From the cell containing the given text, extract its center point as (X, Y) coordinate. 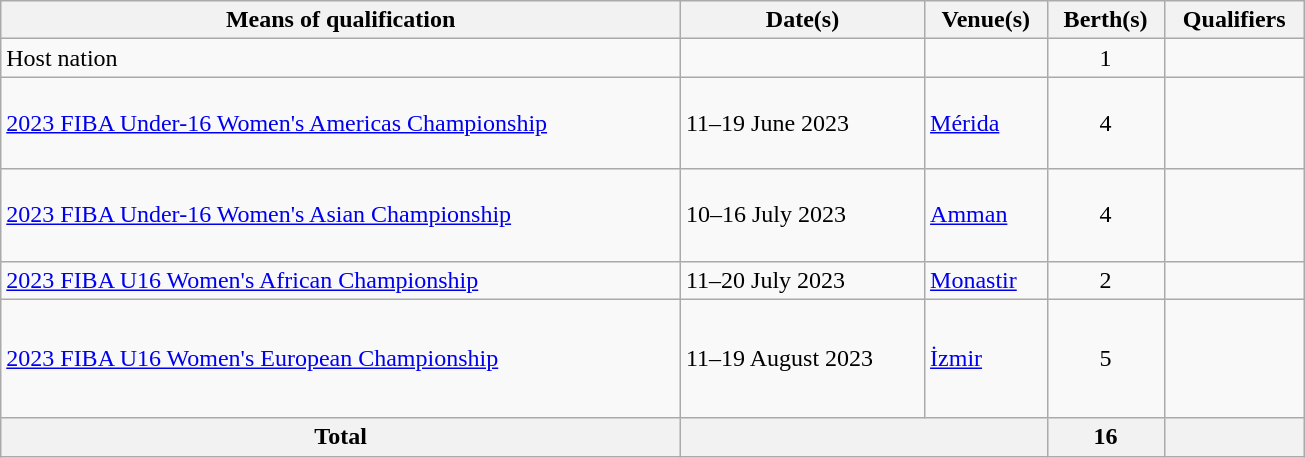
Berth(s) (1106, 20)
11–19 June 2023 (802, 123)
16 (1106, 437)
2 (1106, 280)
2023 FIBA Under-16 Women's Americas Championship (341, 123)
2023 FIBA U16 Women's European Championship (341, 358)
2023 FIBA U16 Women's African Championship (341, 280)
Means of qualification (341, 20)
Host nation (341, 58)
10–16 July 2023 (802, 215)
Total (341, 437)
5 (1106, 358)
İzmir (986, 358)
Qualifiers (1234, 20)
Amman (986, 215)
1 (1106, 58)
11–19 August 2023 (802, 358)
11–20 July 2023 (802, 280)
Venue(s) (986, 20)
Monastir (986, 280)
Date(s) (802, 20)
2023 FIBA Under-16 Women's Asian Championship (341, 215)
Mérida (986, 123)
